Provide the [X, Y] coordinate of the cell's center where the given text is located.  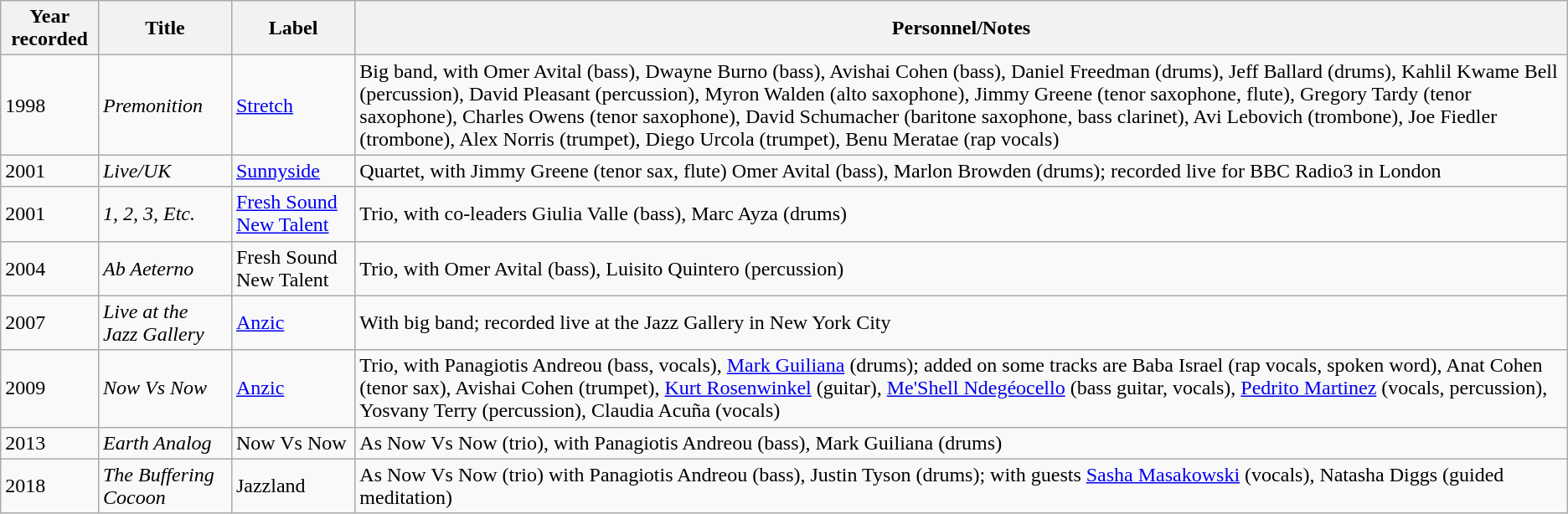
Earth Analog [164, 443]
With big band; recorded live at the Jazz Gallery in New York City [962, 323]
2007 [50, 323]
Year recorded [50, 28]
Quartet, with Jimmy Greene (tenor sax, flute) Omer Avital (bass), Marlon Browden (drums); recorded live for BBC Radio3 in London [962, 171]
As Now Vs Now (trio), with Panagiotis Andreou (bass), Mark Guiliana (drums) [962, 443]
Jazzland [293, 486]
2013 [50, 443]
Live/UK [164, 171]
Label [293, 28]
2004 [50, 268]
Ab Aeterno [164, 268]
Trio, with Omer Avital (bass), Luisito Quintero (percussion) [962, 268]
Trio, with co-leaders Giulia Valle (bass), Marc Ayza (drums) [962, 214]
1, 2, 3, Etc. [164, 214]
Title [164, 28]
Personnel/Notes [962, 28]
Premonition [164, 105]
As Now Vs Now (trio) with Panagiotis Andreou (bass), Justin Tyson (drums); with guests Sasha Masakowski (vocals), Natasha Diggs (guided meditation) [962, 486]
1998 [50, 105]
Stretch [293, 105]
2009 [50, 388]
Live at the Jazz Gallery [164, 323]
2018 [50, 486]
The Buffering Cocoon [164, 486]
Sunnyside [293, 171]
